Find where the given text appears and provide that cell's center as (X, Y) coordinate. 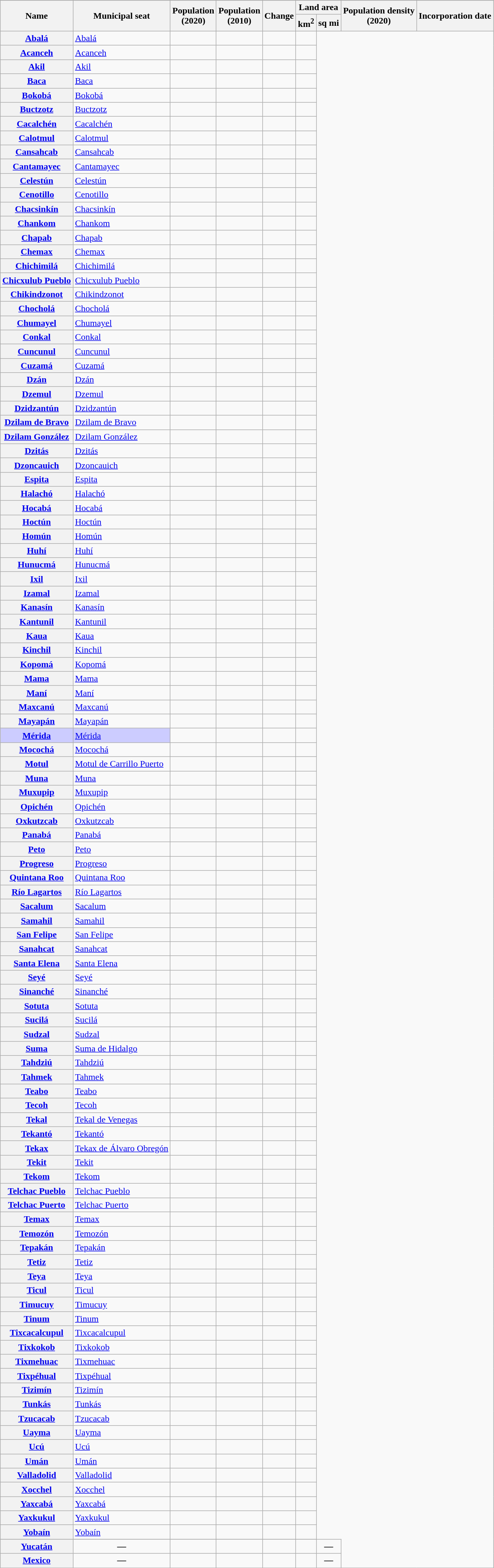
Name (37, 16)
Suma de Hidalgo (122, 1048)
km2 (306, 23)
Land area (318, 7)
sq mi (328, 23)
Municipal seat (122, 16)
Tekal de Venegas (122, 1119)
Tekax (37, 1148)
Change (279, 16)
Population(2010) (239, 16)
Tekax de Álvaro Obregón (122, 1148)
Population(2020) (194, 16)
Tekal (37, 1119)
Motul (37, 764)
Motul de Carrillo Puerto (122, 764)
Suma (37, 1048)
Yucatán (37, 1546)
Population density(2020) (379, 16)
Mexico (37, 1561)
Incorporation date (455, 16)
